From the cell containing the given text, extract its center point as (x, y) coordinate. 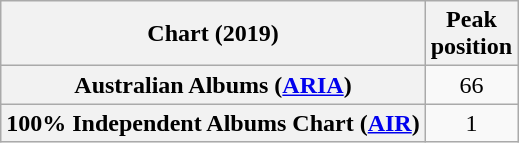
Peakposition (471, 34)
Chart (2019) (213, 34)
100% Independent Albums Chart (AIR) (213, 123)
1 (471, 123)
Australian Albums (ARIA) (213, 85)
66 (471, 85)
